Extract the (X, Y) coordinate from the center of the cell holding the provided text.  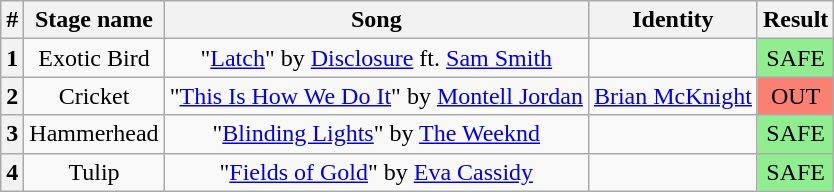
Hammerhead (94, 134)
1 (12, 58)
"Latch" by Disclosure ft. Sam Smith (376, 58)
"Blinding Lights" by The Weeknd (376, 134)
"This Is How We Do It" by Montell Jordan (376, 96)
# (12, 20)
OUT (795, 96)
3 (12, 134)
Exotic Bird (94, 58)
Brian McKnight (672, 96)
"Fields of Gold" by Eva Cassidy (376, 172)
Tulip (94, 172)
Stage name (94, 20)
2 (12, 96)
Result (795, 20)
Identity (672, 20)
4 (12, 172)
Song (376, 20)
Cricket (94, 96)
